Return (X, Y) of the center of cell containing provided text 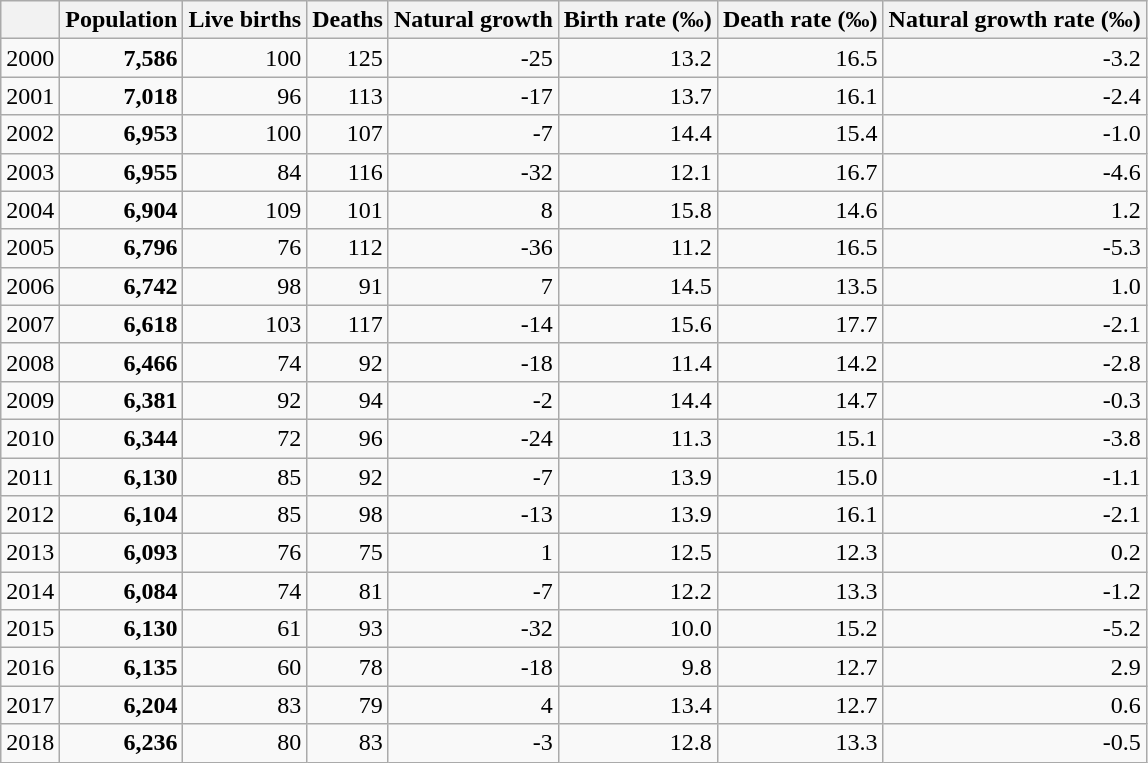
-0.3 (1014, 400)
16.7 (800, 172)
1 (473, 553)
113 (348, 96)
12.5 (638, 553)
2000 (30, 58)
15.4 (800, 134)
94 (348, 400)
-1.0 (1014, 134)
2.9 (1014, 667)
2005 (30, 248)
2014 (30, 591)
81 (348, 591)
6,381 (122, 400)
1.2 (1014, 210)
6,955 (122, 172)
6,796 (122, 248)
7,586 (122, 58)
0.6 (1014, 705)
72 (245, 438)
60 (245, 667)
2002 (30, 134)
-14 (473, 324)
-24 (473, 438)
6,466 (122, 362)
125 (348, 58)
Population (122, 20)
2011 (30, 477)
15.8 (638, 210)
15.0 (800, 477)
-3 (473, 743)
15.2 (800, 629)
13.7 (638, 96)
15.6 (638, 324)
2007 (30, 324)
6,104 (122, 515)
12.2 (638, 591)
17.7 (800, 324)
13.5 (800, 286)
6,084 (122, 591)
-3.8 (1014, 438)
-36 (473, 248)
84 (245, 172)
2018 (30, 743)
10.0 (638, 629)
-13 (473, 515)
-0.5 (1014, 743)
2016 (30, 667)
75 (348, 553)
-1.1 (1014, 477)
11.2 (638, 248)
117 (348, 324)
13.2 (638, 58)
6,236 (122, 743)
4 (473, 705)
15.1 (800, 438)
14.7 (800, 400)
6,093 (122, 553)
78 (348, 667)
2006 (30, 286)
-5.3 (1014, 248)
6,742 (122, 286)
Natural growth (473, 20)
2013 (30, 553)
Live births (245, 20)
Deaths (348, 20)
109 (245, 210)
6,953 (122, 134)
-5.2 (1014, 629)
7 (473, 286)
1.0 (1014, 286)
6,204 (122, 705)
-4.6 (1014, 172)
6,618 (122, 324)
107 (348, 134)
Natural growth rate (‰) (1014, 20)
103 (245, 324)
91 (348, 286)
12.3 (800, 553)
2003 (30, 172)
14.2 (800, 362)
7,018 (122, 96)
2012 (30, 515)
8 (473, 210)
2017 (30, 705)
2001 (30, 96)
12.1 (638, 172)
79 (348, 705)
-2.4 (1014, 96)
11.4 (638, 362)
6,904 (122, 210)
13.4 (638, 705)
116 (348, 172)
9.8 (638, 667)
2009 (30, 400)
112 (348, 248)
11.3 (638, 438)
61 (245, 629)
14.5 (638, 286)
-17 (473, 96)
-1.2 (1014, 591)
2008 (30, 362)
14.6 (800, 210)
2015 (30, 629)
Death rate (‰) (800, 20)
-2.8 (1014, 362)
6,344 (122, 438)
-2 (473, 400)
6,135 (122, 667)
2010 (30, 438)
93 (348, 629)
Birth rate (‰) (638, 20)
101 (348, 210)
-25 (473, 58)
0.2 (1014, 553)
12.8 (638, 743)
2004 (30, 210)
80 (245, 743)
-3.2 (1014, 58)
